Search for the cell housing the specified text and yield its (X, Y) center coordinate. 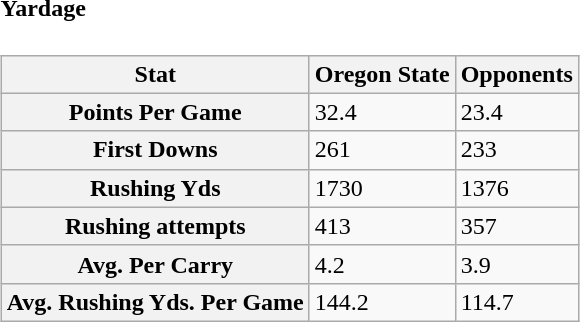
Opponents (516, 74)
First Downs (155, 150)
357 (516, 226)
32.4 (382, 112)
23.4 (516, 112)
Rushing attempts (155, 226)
Avg. Per Carry (155, 264)
261 (382, 150)
Oregon State (382, 74)
233 (516, 150)
1376 (516, 188)
3.9 (516, 264)
Points Per Game (155, 112)
Avg. Rushing Yds. Per Game (155, 302)
114.7 (516, 302)
1730 (382, 188)
Stat (155, 74)
144.2 (382, 302)
413 (382, 226)
4.2 (382, 264)
Rushing Yds (155, 188)
